Return the [x, y] coordinate for the center point of the cell that contains the specified text.  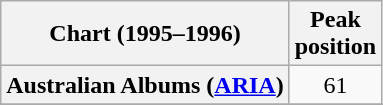
Chart (1995–1996) [145, 34]
Peakposition [335, 34]
61 [335, 85]
Australian Albums (ARIA) [145, 85]
